Extract the [X, Y] coordinate from the center of the cell holding the provided text.  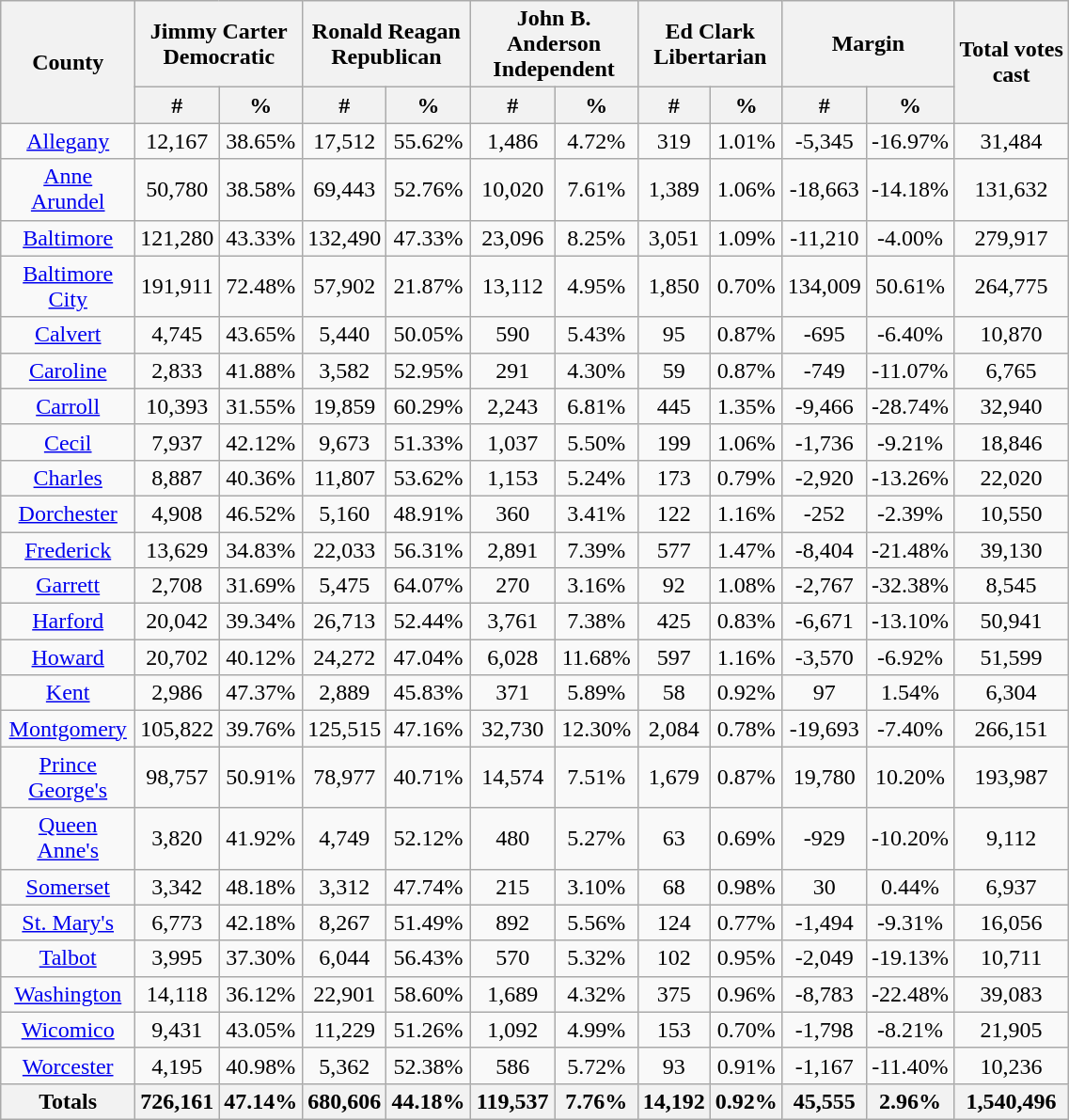
Queen Anne's [68, 839]
-252 [824, 513]
-8,404 [824, 550]
6,028 [513, 657]
Charles [68, 478]
43.05% [261, 1030]
47.37% [261, 693]
1.08% [747, 586]
-14.18% [910, 190]
Frederick [68, 550]
199 [673, 442]
-5,345 [824, 141]
9,673 [344, 442]
Ronald ReaganRepublican [386, 44]
Montgomery [68, 729]
3,995 [177, 958]
0.98% [747, 887]
1.01% [747, 141]
8,267 [344, 923]
Howard [68, 657]
270 [513, 586]
3.10% [596, 887]
291 [513, 371]
43.65% [261, 335]
5.24% [596, 478]
-28.74% [910, 406]
9,112 [1011, 839]
42.18% [261, 923]
153 [673, 1030]
Worcester [68, 1065]
124 [673, 923]
193,987 [1011, 777]
-749 [824, 371]
Total votes cast [1011, 62]
215 [513, 887]
48.91% [429, 513]
577 [673, 550]
102 [673, 958]
Baltimore [68, 238]
-9,466 [824, 406]
12.30% [596, 729]
Margin [868, 44]
173 [673, 478]
7.76% [596, 1101]
50.61% [910, 286]
56.31% [429, 550]
4.30% [596, 371]
47.14% [261, 1101]
47.04% [429, 657]
98,757 [177, 777]
360 [513, 513]
-10.20% [910, 839]
2,889 [344, 693]
7.61% [596, 190]
-11,210 [824, 238]
Cecil [68, 442]
-11.40% [910, 1065]
8.25% [596, 238]
-695 [824, 335]
5.89% [596, 693]
50,941 [1011, 622]
58 [673, 693]
1,037 [513, 442]
10.20% [910, 777]
24,272 [344, 657]
51.26% [429, 1030]
10,236 [1011, 1065]
4,195 [177, 1065]
47.16% [429, 729]
-6.92% [910, 657]
39,083 [1011, 994]
7,937 [177, 442]
12,167 [177, 141]
2,986 [177, 693]
63 [673, 839]
1,540,496 [1011, 1101]
55.62% [429, 141]
0.79% [747, 478]
64.07% [429, 586]
5.32% [596, 958]
46.52% [261, 513]
51.33% [429, 442]
14,118 [177, 994]
Calvert [68, 335]
-32.38% [910, 586]
1,092 [513, 1030]
38.65% [261, 141]
-2,049 [824, 958]
319 [673, 141]
2,084 [673, 729]
40.36% [261, 478]
-2,920 [824, 478]
Wicomico [68, 1030]
264,775 [1011, 286]
13,112 [513, 286]
-22.48% [910, 994]
31.55% [261, 406]
22,901 [344, 994]
445 [673, 406]
1,679 [673, 777]
6,044 [344, 958]
2,708 [177, 586]
Harford [68, 622]
52.95% [429, 371]
52.12% [429, 839]
0.91% [747, 1065]
Ed ClarkLibertarian [710, 44]
1.09% [747, 238]
-1,798 [824, 1030]
93 [673, 1065]
-19.13% [910, 958]
-1,736 [824, 442]
50.91% [261, 777]
38.58% [261, 190]
John B. AndersonIndependent [554, 44]
11,229 [344, 1030]
680,606 [344, 1101]
10,550 [1011, 513]
4,745 [177, 335]
11.68% [596, 657]
Dorchester [68, 513]
39,130 [1011, 550]
Totals [68, 1101]
32,940 [1011, 406]
119,537 [513, 1101]
0.69% [747, 839]
Washington [68, 994]
3,820 [177, 839]
122 [673, 513]
425 [673, 622]
48.18% [261, 887]
42.12% [261, 442]
1.35% [747, 406]
131,632 [1011, 190]
20,702 [177, 657]
1,153 [513, 478]
39.34% [261, 622]
47.74% [429, 887]
52.44% [429, 622]
266,151 [1011, 729]
-13.26% [910, 478]
8,887 [177, 478]
50,780 [177, 190]
21.87% [429, 286]
0.95% [747, 958]
-11.07% [910, 371]
Somerset [68, 887]
51,599 [1011, 657]
-9.31% [910, 923]
-3,570 [824, 657]
-8.21% [910, 1030]
6,773 [177, 923]
-21.48% [910, 550]
5,160 [344, 513]
3,051 [673, 238]
31.69% [261, 586]
597 [673, 657]
2,891 [513, 550]
-2.39% [910, 513]
53.62% [429, 478]
56.43% [429, 958]
0.44% [910, 887]
Baltimore City [68, 286]
59 [673, 371]
4.72% [596, 141]
52.76% [429, 190]
-929 [824, 839]
22,020 [1011, 478]
44.18% [429, 1101]
18,846 [1011, 442]
3,582 [344, 371]
8,545 [1011, 586]
37.30% [261, 958]
20,042 [177, 622]
30 [824, 887]
5.43% [596, 335]
3.16% [596, 586]
43.33% [261, 238]
St. Mary's [68, 923]
570 [513, 958]
4.32% [596, 994]
0.83% [747, 622]
County [68, 62]
26,713 [344, 622]
16,056 [1011, 923]
726,161 [177, 1101]
5,440 [344, 335]
11,807 [344, 478]
5.72% [596, 1065]
Allegany [68, 141]
19,859 [344, 406]
45.83% [429, 693]
Kent [68, 693]
14,192 [673, 1101]
279,917 [1011, 238]
3,312 [344, 887]
-9.21% [910, 442]
132,490 [344, 238]
2,243 [513, 406]
2,833 [177, 371]
586 [513, 1065]
1,389 [673, 190]
371 [513, 693]
40.98% [261, 1065]
19,780 [824, 777]
480 [513, 839]
7.38% [596, 622]
17,512 [344, 141]
-4.00% [910, 238]
4,749 [344, 839]
14,574 [513, 777]
41.88% [261, 371]
10,393 [177, 406]
23,096 [513, 238]
47.33% [429, 238]
1,486 [513, 141]
5,362 [344, 1065]
0.77% [747, 923]
3,761 [513, 622]
10,870 [1011, 335]
36.12% [261, 994]
1,850 [673, 286]
31,484 [1011, 141]
13,629 [177, 550]
40.71% [429, 777]
-19,693 [824, 729]
39.76% [261, 729]
57,902 [344, 286]
21,905 [1011, 1030]
2.96% [910, 1101]
10,020 [513, 190]
41.92% [261, 839]
5.56% [596, 923]
6,937 [1011, 887]
58.60% [429, 994]
134,009 [824, 286]
Prince George's [68, 777]
9,431 [177, 1030]
-7.40% [910, 729]
69,443 [344, 190]
95 [673, 335]
1,689 [513, 994]
Talbot [68, 958]
Garrett [68, 586]
6,765 [1011, 371]
5.50% [596, 442]
121,280 [177, 238]
-2,767 [824, 586]
50.05% [429, 335]
375 [673, 994]
6.81% [596, 406]
4,908 [177, 513]
-6,671 [824, 622]
-16.97% [910, 141]
45,555 [824, 1101]
51.49% [429, 923]
-1,494 [824, 923]
1.47% [747, 550]
40.12% [261, 657]
590 [513, 335]
72.48% [261, 286]
60.29% [429, 406]
-1,167 [824, 1065]
0.96% [747, 994]
32,730 [513, 729]
6,304 [1011, 693]
-6.40% [910, 335]
1.54% [910, 693]
Jimmy CarterDemocratic [219, 44]
5.27% [596, 839]
3,342 [177, 887]
0.78% [747, 729]
52.38% [429, 1065]
Carroll [68, 406]
191,911 [177, 286]
-13.10% [910, 622]
10,711 [1011, 958]
34.83% [261, 550]
-8,783 [824, 994]
5,475 [344, 586]
92 [673, 586]
-18,663 [824, 190]
105,822 [177, 729]
Anne Arundel [68, 190]
78,977 [344, 777]
892 [513, 923]
97 [824, 693]
Caroline [68, 371]
7.51% [596, 777]
68 [673, 887]
7.39% [596, 550]
4.95% [596, 286]
3.41% [596, 513]
4.99% [596, 1030]
22,033 [344, 550]
125,515 [344, 729]
